Scan for the cell matching the given text and deliver its [X, Y] coordinate at center. 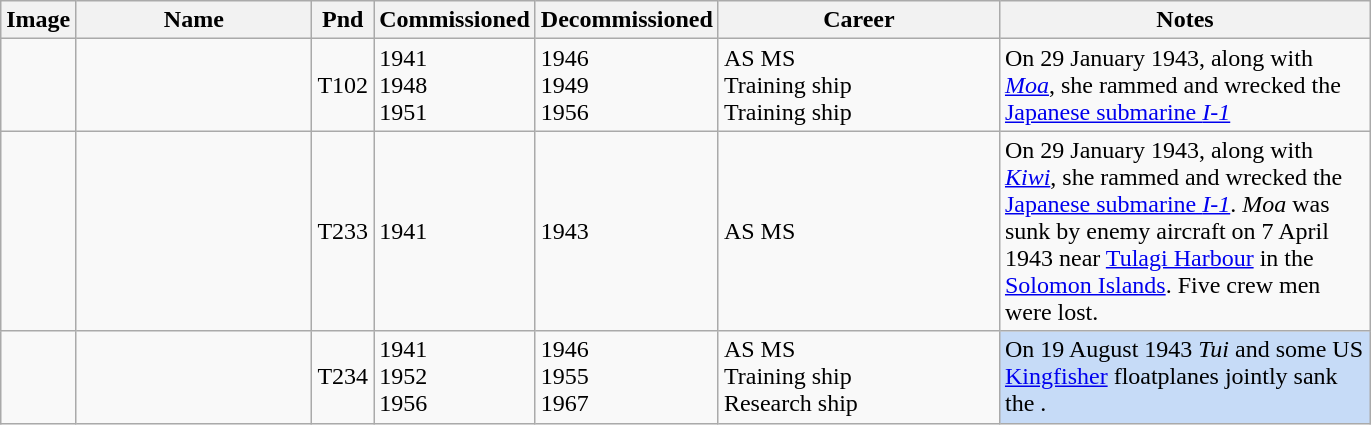
194119481951 [455, 85]
Notes [1184, 20]
Image [38, 20]
1941 [455, 231]
1943 [626, 231]
AS MSTraining shipResearch ship [858, 377]
Career [858, 20]
194619491956 [626, 85]
194619551967 [626, 377]
Name [194, 20]
194119521956 [455, 377]
Decommissioned [626, 20]
T102 [343, 85]
T234 [343, 377]
AS MS [858, 231]
Pnd [343, 20]
On 19 August 1943 Tui and some US Kingfisher floatplanes jointly sank the . [1184, 377]
AS MSTraining shipTraining ship [858, 85]
Commissioned [455, 20]
T233 [343, 231]
On 29 January 1943, along with Moa, she rammed and wrecked the Japanese submarine I-1 [1184, 85]
